Output the [x, y] coordinate of the center of the cell containing the given text.  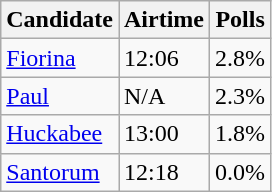
Candidate [60, 20]
12:18 [164, 172]
Paul [60, 96]
Airtime [164, 20]
13:00 [164, 134]
Huckabee [60, 134]
2.8% [240, 58]
Santorum [60, 172]
0.0% [240, 172]
N/A [164, 96]
2.3% [240, 96]
1.8% [240, 134]
Polls [240, 20]
12:06 [164, 58]
Fiorina [60, 58]
